Scan for the cell matching the given text and deliver its (X, Y) coordinate at center. 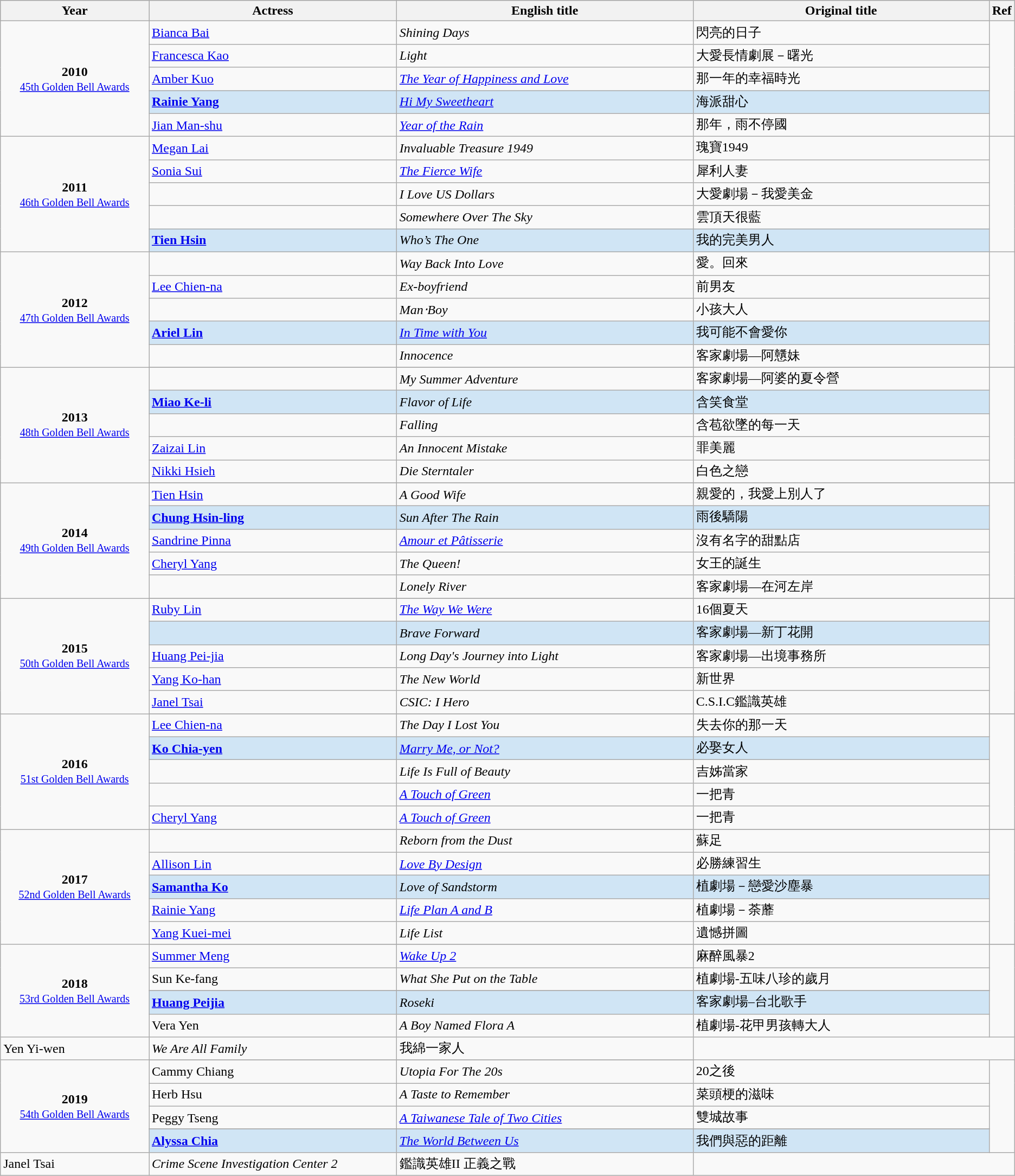
Year (75, 11)
大愛劇場－我愛美金 (841, 194)
The Fierce Wife (544, 171)
雙城故事 (841, 1117)
Ariel Lin (272, 333)
遺憾拼圖 (841, 933)
我們與惡的距離 (841, 1141)
Who’s The One (544, 241)
Alyssa Chia (272, 1141)
女王的誕生 (841, 564)
親愛的，我愛上別人了 (841, 495)
Ruby Lin (272, 610)
Crime Scene Investigation Center 2 (272, 1164)
Herb Hsu (272, 1095)
客家劇場–台北歌手 (841, 1002)
我的完美男人 (841, 241)
In Time with You (544, 333)
Man‧Boy (544, 310)
What She Put on the Table (544, 980)
Invaluable Treasure 1949 (544, 149)
Reborn from the Dust (544, 841)
Innocence (544, 356)
Flavor of Life (544, 402)
A Taiwanese Tale of Two Cities (544, 1117)
Ko Chia-yen (272, 749)
Amour et Pâtisserie (544, 540)
Sandrine Pinna (272, 540)
2016 51st Golden Bell Awards (75, 771)
Wake Up 2 (544, 956)
Ref (1002, 11)
Bianca Bai (272, 33)
菜頭梗的滋味 (841, 1095)
Roseki (544, 1002)
Samantha Ko (272, 887)
2010 45th Golden Bell Awards (75, 79)
2011 46th Golden Bell Awards (75, 194)
Megan Lai (272, 149)
植劇場－荼蘼 (841, 910)
那年，雨不停國 (841, 125)
必娶女人 (841, 749)
Sonia Sui (272, 171)
沒有名字的甜點店 (841, 540)
新世界 (841, 679)
客家劇場—新丁花開 (841, 632)
Shining Days (544, 33)
Actress (272, 11)
A Taste to Remember (544, 1095)
2018 53rd Golden Bell Awards (75, 990)
A Boy Named Flora A (544, 1025)
Hi My Sweetheart (544, 102)
Somewhere Over The Sky (544, 217)
Utopia For The 20s (544, 1072)
蘇足 (841, 841)
Huang Peijia (272, 1002)
植劇場-五味八珍的歲月 (841, 980)
16個夏天 (841, 610)
Life List (544, 933)
Light (544, 55)
植劇場－戀愛沙塵暴 (841, 887)
Life Plan A and B (544, 910)
Amber Kuo (272, 79)
客家劇場—出境事務所 (841, 656)
The New World (544, 679)
含笑食堂 (841, 402)
麻醉風暴2 (841, 956)
Peggy Tseng (272, 1117)
20之後 (841, 1072)
Year of the Rain (544, 125)
大愛長情劇展－曙光 (841, 55)
雲頂天很藍 (841, 217)
My Summer Adventure (544, 379)
Chung Hsin-ling (272, 517)
Falling (544, 425)
Brave Forward (544, 632)
Vera Yen (272, 1025)
Francesca Kao (272, 55)
小孩大人 (841, 310)
愛。回來 (841, 264)
2014 49th Golden Bell Awards (75, 540)
An Innocent Mistake (544, 448)
植劇場-花甲男孩轉大人 (841, 1025)
C.S.I.C鑑識英雄 (841, 702)
Yen Yi-wen (75, 1049)
Ex-boyfriend (544, 286)
Zaizai Lin (272, 448)
Life Is Full of Beauty (544, 771)
Huang Pei-jia (272, 656)
海派甜心 (841, 102)
Die Sterntaler (544, 472)
鑑識英雄II 正義之戰 (544, 1164)
2019 54th Golden Bell Awards (75, 1106)
瑰寶1949 (841, 149)
白色之戀 (841, 472)
Yang Kuei-mei (272, 933)
We Are All Family (272, 1049)
Way Back Into Love (544, 264)
Marry Me, or Not? (544, 749)
閃亮的日子 (841, 33)
Summer Meng (272, 956)
罪美麗 (841, 448)
Long Day's Journey into Light (544, 656)
The World Between Us (544, 1141)
犀利人妻 (841, 171)
Cammy Chiang (272, 1072)
The Day I Lost You (544, 726)
雨後驕陽 (841, 517)
CSIC: I Hero (544, 702)
吉姊當家 (841, 771)
Sun Ke-fang (272, 980)
Jian Man-shu (272, 125)
Yang Ko-han (272, 679)
I Love US Dollars (544, 194)
English title (544, 11)
Lonely River (544, 587)
Miao Ke-li (272, 402)
Love By Design (544, 864)
含苞欲墜的每一天 (841, 425)
Allison Lin (272, 864)
Nikki Hsieh (272, 472)
The Queen! (544, 564)
我綿一家人 (544, 1049)
Original title (841, 11)
The Year of Happiness and Love (544, 79)
2012 47th Golden Bell Awards (75, 309)
客家劇場—阿婆的夏令營 (841, 379)
A Good Wife (544, 495)
那一年的幸福時光 (841, 79)
2017 52nd Golden Bell Awards (75, 886)
Sun After The Rain (544, 517)
Love of Sandstorm (544, 887)
The Way We Were (544, 610)
客家劇場—在河左岸 (841, 587)
客家劇場—阿戇妹 (841, 356)
2015 50th Golden Bell Awards (75, 656)
必勝練習生 (841, 864)
我可能不會愛你 (841, 333)
前男友 (841, 286)
失去你的那一天 (841, 726)
2013 48th Golden Bell Awards (75, 425)
